Return (X, Y) of the center of cell containing provided text 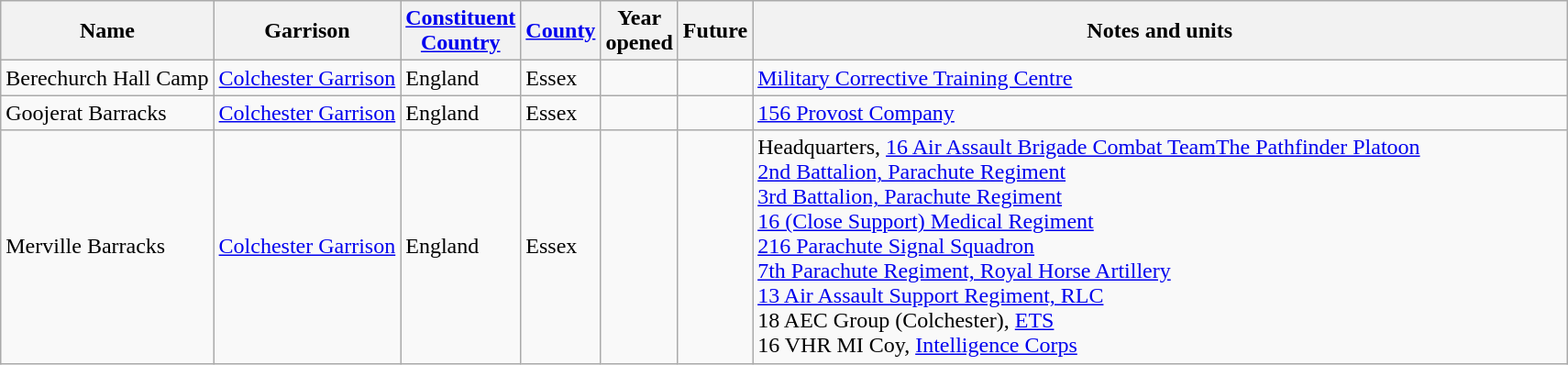
County (561, 31)
Future (715, 31)
Berechurch Hall Camp (107, 78)
ConstituentCountry (460, 31)
Garrison (307, 31)
Yearopened (639, 31)
Name (107, 31)
Notes and units (1160, 31)
Goojerat Barracks (107, 113)
156 Provost Company (1160, 113)
Merville Barracks (107, 247)
Military Corrective Training Centre (1160, 78)
